Find where the given text appears and provide that cell's center as (x, y) coordinate. 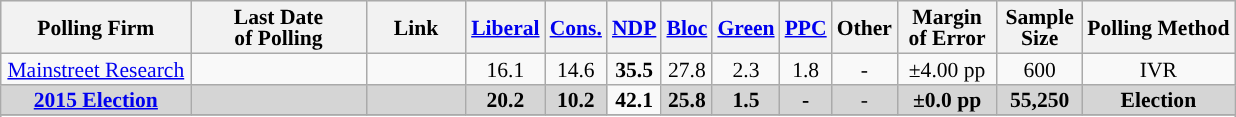
600 (1040, 68)
Last Dateof Polling (278, 27)
IVR (1158, 68)
55,250 (1040, 100)
Green (746, 27)
27.8 (686, 68)
14.6 (576, 68)
1.8 (806, 68)
±4.00 pp (947, 68)
Mainstreet Research (96, 68)
NDP (634, 27)
20.2 (505, 100)
Polling Firm (96, 27)
Cons. (576, 27)
42.1 (634, 100)
Bloc (686, 27)
Marginof Error (947, 27)
Link (416, 27)
Other (864, 27)
Polling Method (1158, 27)
2.3 (746, 68)
10.2 (576, 100)
PPC (806, 27)
Liberal (505, 27)
25.8 (686, 100)
35.5 (634, 68)
SampleSize (1040, 27)
2015 Election (96, 100)
16.1 (505, 68)
1.5 (746, 100)
±0.0 pp (947, 100)
Election (1158, 100)
